Return the [X, Y] coordinate for the center point of the cell that contains the specified text.  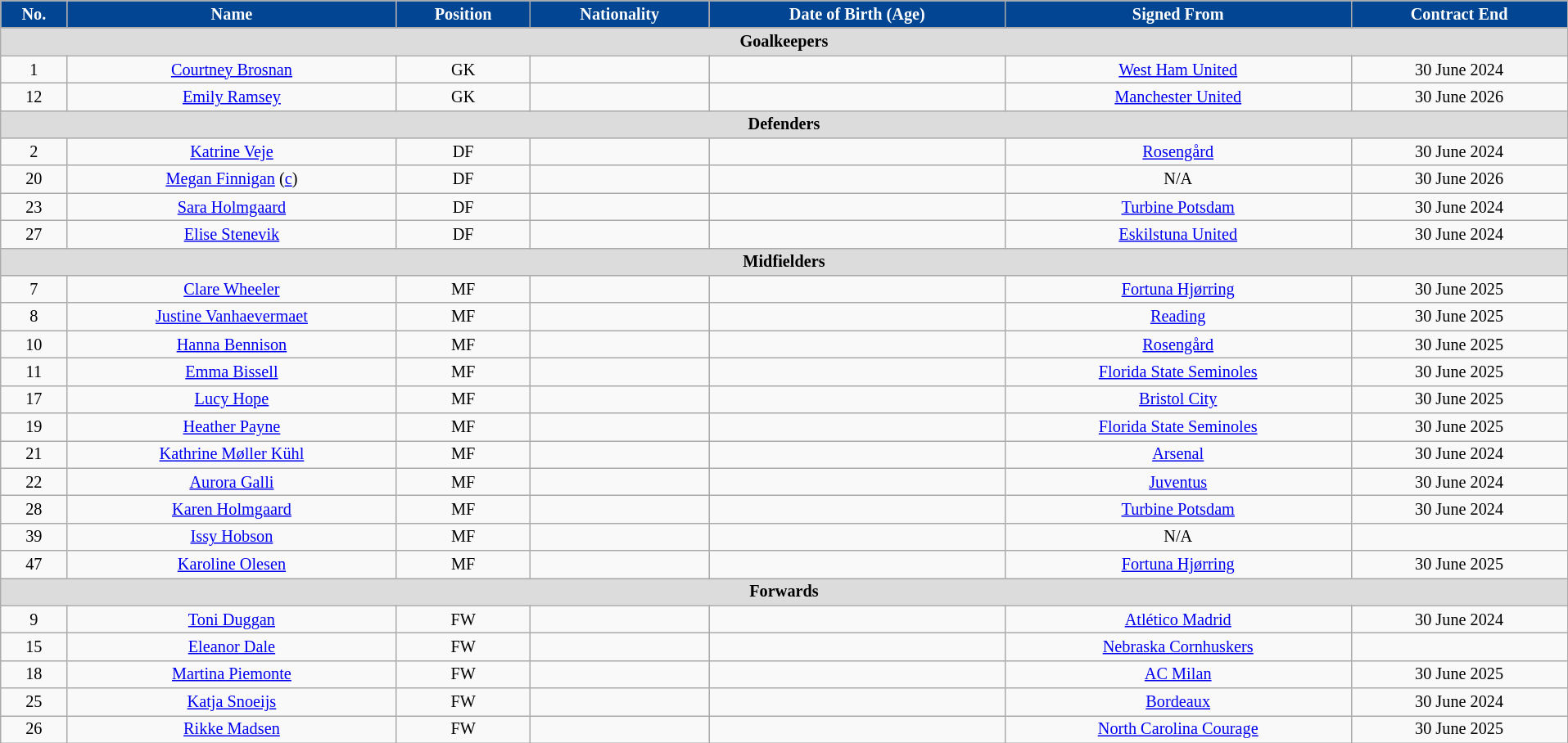
27 [34, 234]
21 [34, 454]
17 [34, 399]
Eleanor Dale [232, 646]
Atlético Madrid [1177, 619]
Midfielders [784, 262]
19 [34, 426]
Arsenal [1177, 454]
8 [34, 317]
Sara Holmgaard [232, 207]
12 [34, 97]
Contract End [1459, 14]
Katja Snoeijs [232, 701]
23 [34, 207]
Emily Ramsey [232, 97]
Signed From [1177, 14]
Martina Piemonte [232, 674]
No. [34, 14]
Kathrine Møller Kühl [232, 454]
47 [34, 564]
Elise Stenevik [232, 234]
20 [34, 179]
Katrine Veje [232, 151]
1 [34, 69]
Juventus [1177, 482]
Reading [1177, 317]
Karoline Olesen [232, 564]
Forwards [784, 592]
Lucy Hope [232, 399]
7 [34, 289]
Goalkeepers [784, 42]
Karen Holmgaard [232, 509]
Bristol City [1177, 399]
Toni Duggan [232, 619]
Manchester United [1177, 97]
26 [34, 729]
39 [34, 537]
28 [34, 509]
2 [34, 151]
Rikke Madsen [232, 729]
Name [232, 14]
Bordeaux [1177, 701]
Heather Payne [232, 426]
10 [34, 344]
Justine Vanhaevermaet [232, 317]
Nationality [619, 14]
Nebraska Cornhuskers [1177, 646]
15 [34, 646]
Issy Hobson [232, 537]
AC Milan [1177, 674]
Aurora Galli [232, 482]
9 [34, 619]
25 [34, 701]
West Ham United [1177, 69]
Date of Birth (Age) [856, 14]
Position [463, 14]
Defenders [784, 124]
Hanna Bennison [232, 344]
North Carolina Courage [1177, 729]
22 [34, 482]
Eskilstuna United [1177, 234]
Emma Bissell [232, 371]
Megan Finnigan (c) [232, 179]
18 [34, 674]
Clare Wheeler [232, 289]
Courtney Brosnan [232, 69]
11 [34, 371]
